Provide the [X, Y] coordinate of the cell's center where the given text is located.  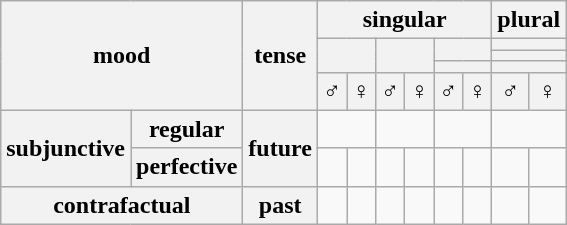
mood [122, 56]
regular [186, 129]
tense [280, 56]
contrafactual [122, 205]
subjunctive [66, 148]
perfective [186, 167]
plural [529, 20]
future [280, 148]
singular [404, 20]
past [280, 205]
